Detect which cell encompasses the target text, then output its [X, Y] center coordinate. 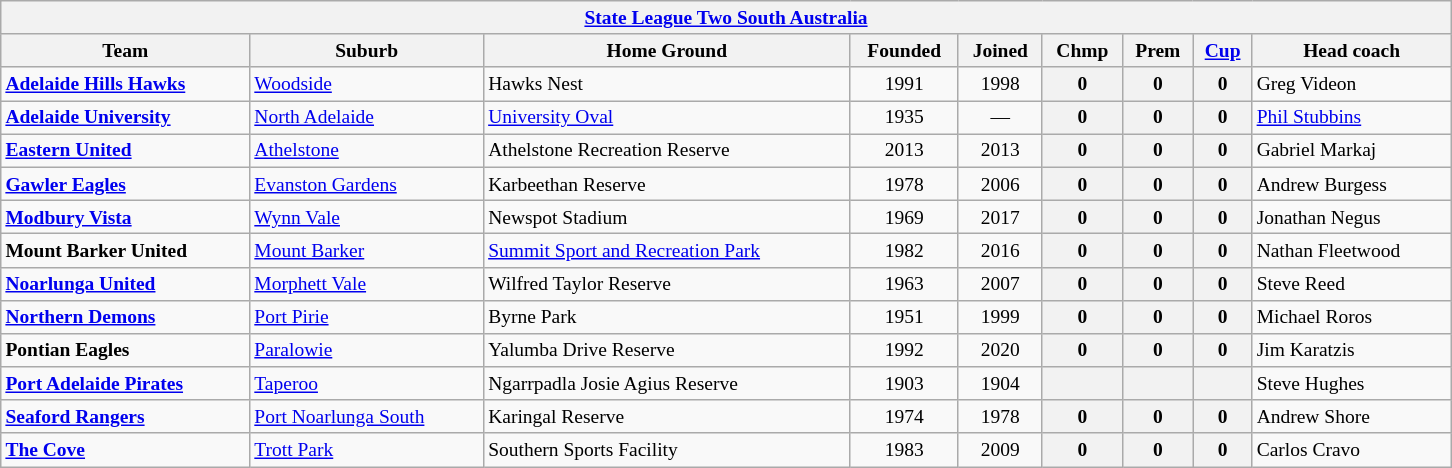
University Oval [668, 118]
1998 [1000, 84]
Home Ground [668, 50]
Karingal Reserve [668, 416]
Athelstone Recreation Reserve [668, 150]
Gabriel Markaj [1352, 150]
Athelstone [367, 150]
Evanston Gardens [367, 184]
Yalumba Drive Reserve [668, 350]
Seaford Rangers [126, 416]
Summit Sport and Recreation Park [668, 250]
Jim Karatzis [1352, 350]
1904 [1000, 384]
2017 [1000, 216]
2020 [1000, 350]
Ngarrpadla Josie Agius Reserve [668, 384]
1992 [904, 350]
Adelaide Hills Hawks [126, 84]
Wilfred Taylor Reserve [668, 284]
Wynn Vale [367, 216]
1951 [904, 316]
1999 [1000, 316]
Jonathan Negus [1352, 216]
— [1000, 118]
Northern Demons [126, 316]
Andrew Burgess [1352, 184]
2007 [1000, 284]
Phil Stubbins [1352, 118]
Mount Barker United [126, 250]
1903 [904, 384]
Newspot Stadium [668, 216]
Eastern United [126, 150]
Team [126, 50]
Hawks Nest [668, 84]
1983 [904, 450]
Steve Reed [1352, 284]
Pontian Eagles [126, 350]
Head coach [1352, 50]
Port Adelaide Pirates [126, 384]
1963 [904, 284]
Prem [1158, 50]
1974 [904, 416]
Modbury Vista [126, 216]
Joined [1000, 50]
Greg Videon [1352, 84]
The Cove [126, 450]
Carlos Cravo [1352, 450]
Southern Sports Facility [668, 450]
Steve Hughes [1352, 384]
Cup [1222, 50]
Karbeethan Reserve [668, 184]
State League Two South Australia [726, 18]
Morphett Vale [367, 284]
1991 [904, 84]
Founded [904, 50]
Port Pirie [367, 316]
Gawler Eagles [126, 184]
Adelaide University [126, 118]
Chmp [1082, 50]
Nathan Fleetwood [1352, 250]
2006 [1000, 184]
Michael Roros [1352, 316]
Taperoo [367, 384]
Mount Barker [367, 250]
Trott Park [367, 450]
Port Noarlunga South [367, 416]
Woodside [367, 84]
1969 [904, 216]
Paralowie [367, 350]
Suburb [367, 50]
2016 [1000, 250]
Byrne Park [668, 316]
North Adelaide [367, 118]
1982 [904, 250]
1935 [904, 118]
2009 [1000, 450]
Noarlunga United [126, 284]
Andrew Shore [1352, 416]
